Scan for the cell matching the given text and deliver its (x, y) coordinate at center. 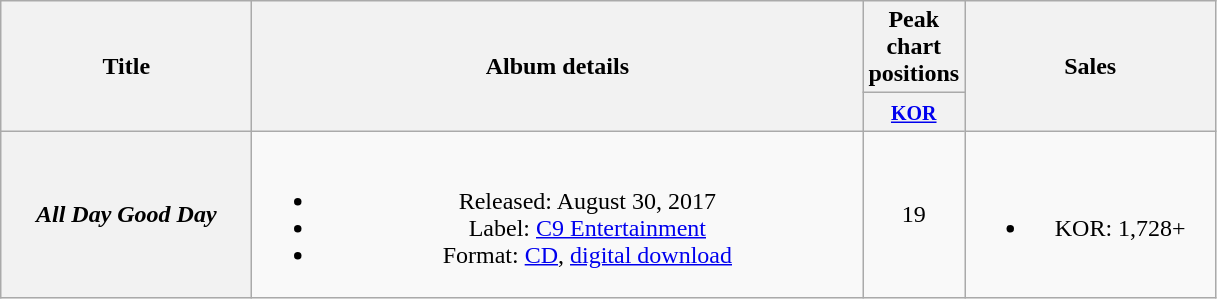
All Day Good Day (126, 214)
Album details (558, 66)
Peak chart positions (914, 47)
Sales (1090, 66)
KOR (914, 112)
KOR: 1,728+ (1090, 214)
Title (126, 66)
19 (914, 214)
Released: August 30, 2017Label: C9 EntertainmentFormat: CD, digital download (558, 214)
